From the cell containing the given text, extract its center point as [X, Y] coordinate. 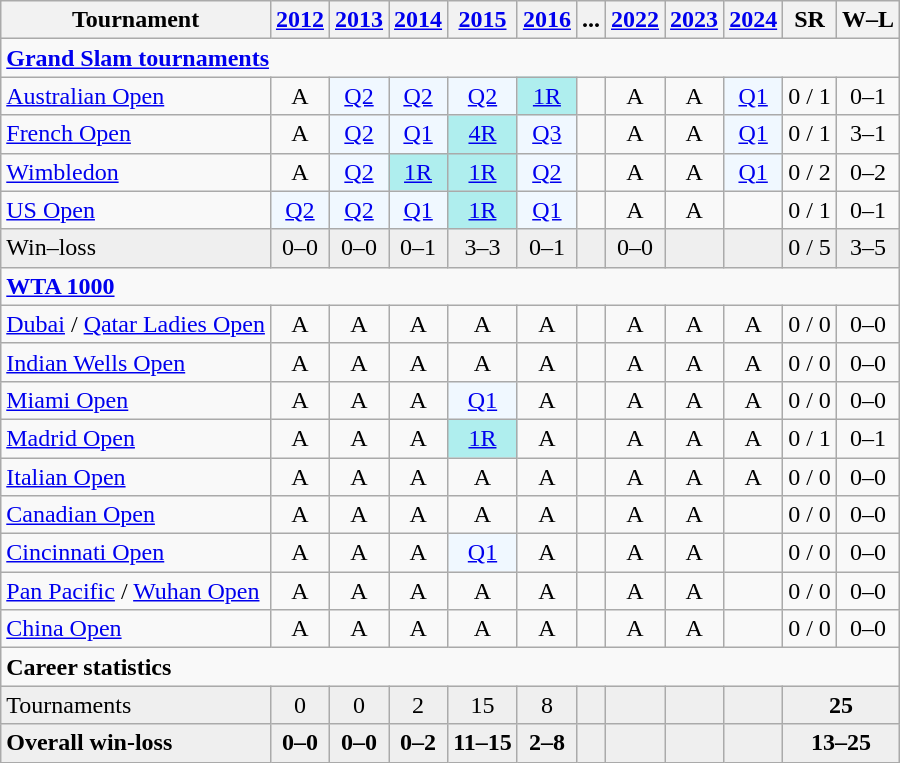
SR [810, 20]
3–1 [868, 134]
15 [483, 705]
Cincinnati Open [136, 553]
2024 [754, 20]
2 [418, 705]
25 [842, 705]
3–5 [868, 248]
Grand Slam tournaments [450, 58]
8 [546, 705]
Miami Open [136, 400]
Career statistics [450, 667]
2015 [483, 20]
Canadian Open [136, 515]
WTA 1000 [450, 286]
Italian Open [136, 477]
China Open [136, 629]
Overall win-loss [136, 743]
Dubai / Qatar Ladies Open [136, 324]
2014 [418, 20]
Win–loss [136, 248]
... [590, 20]
W–L [868, 20]
Tournament [136, 20]
French Open [136, 134]
2016 [546, 20]
0 / 2 [810, 172]
Madrid Open [136, 438]
4R [483, 134]
2–8 [546, 743]
Q3 [546, 134]
2012 [300, 20]
3–3 [483, 248]
11–15 [483, 743]
13–25 [842, 743]
0 / 5 [810, 248]
Wimbledon [136, 172]
Pan Pacific / Wuhan Open [136, 591]
Tournaments [136, 705]
2013 [358, 20]
US Open [136, 210]
2023 [694, 20]
Australian Open [136, 96]
Indian Wells Open [136, 362]
2022 [634, 20]
